Capture the cell that displays the provided text and extract its (x, y) central coordinate. 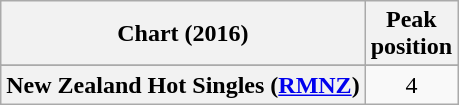
Chart (2016) (183, 34)
4 (411, 85)
Peakposition (411, 34)
New Zealand Hot Singles (RMNZ) (183, 85)
